From the cell containing the given text, extract its center point as [x, y] coordinate. 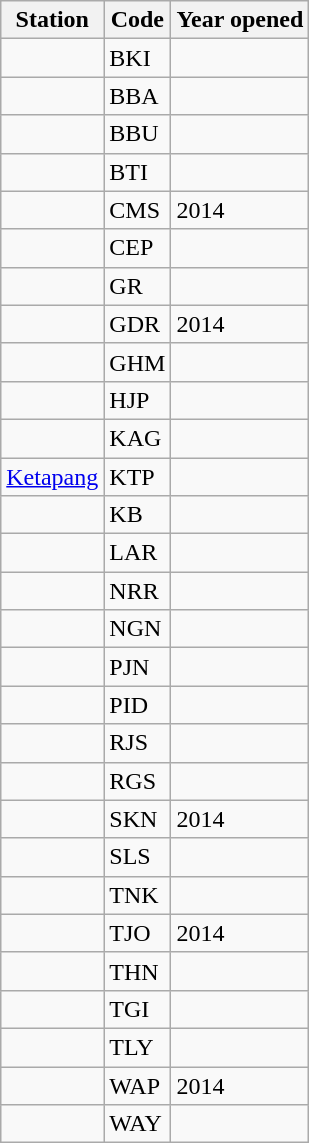
KTP [138, 477]
Ketapang [52, 477]
GHM [138, 362]
NRR [138, 591]
LAR [138, 553]
Year opened [240, 20]
Code [138, 20]
CMS [138, 210]
PJN [138, 667]
GDR [138, 324]
HJP [138, 400]
BTI [138, 172]
TJO [138, 933]
SKN [138, 819]
Station [52, 20]
SLS [138, 857]
RGS [138, 781]
GR [138, 286]
NGN [138, 629]
BKI [138, 58]
WAY [138, 1124]
TLY [138, 1047]
WAP [138, 1085]
BBU [138, 134]
KB [138, 515]
THN [138, 971]
KAG [138, 438]
PID [138, 705]
BBA [138, 96]
TGI [138, 1009]
RJS [138, 743]
CEP [138, 248]
TNK [138, 895]
